Pinpoint the cell where the given text exists, returning its [x, y] midpoint coordinate. 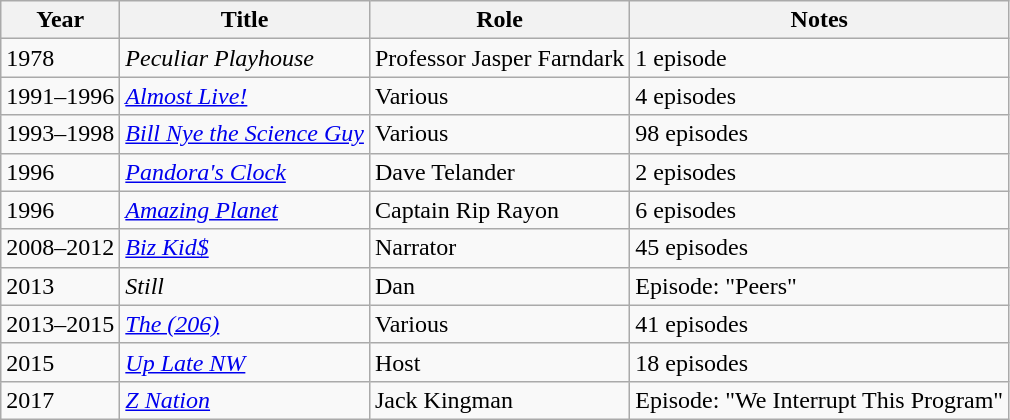
2015 [60, 362]
1978 [60, 58]
Captain Rip Rayon [499, 210]
Episode: "Peers" [820, 286]
2013 [60, 286]
Amazing Planet [245, 210]
Notes [820, 20]
Dan [499, 286]
Still [245, 286]
1 episode [820, 58]
Year [60, 20]
Title [245, 20]
6 episodes [820, 210]
Biz Kid$ [245, 248]
Bill Nye the Science Guy [245, 134]
45 episodes [820, 248]
2 episodes [820, 172]
Host [499, 362]
2017 [60, 400]
Up Late NW [245, 362]
2013–2015 [60, 324]
1993–1998 [60, 134]
Jack Kingman [499, 400]
Almost Live! [245, 96]
The (206) [245, 324]
Dave Telander [499, 172]
18 episodes [820, 362]
98 episodes [820, 134]
Professor Jasper Farndark [499, 58]
4 episodes [820, 96]
Peculiar Playhouse [245, 58]
1991–1996 [60, 96]
41 episodes [820, 324]
Z Nation [245, 400]
2008–2012 [60, 248]
Episode: "We Interrupt This Program" [820, 400]
Pandora's Clock [245, 172]
Role [499, 20]
Narrator [499, 248]
